Determine the (X, Y) coordinate at the center of the cell enclosing the given text.  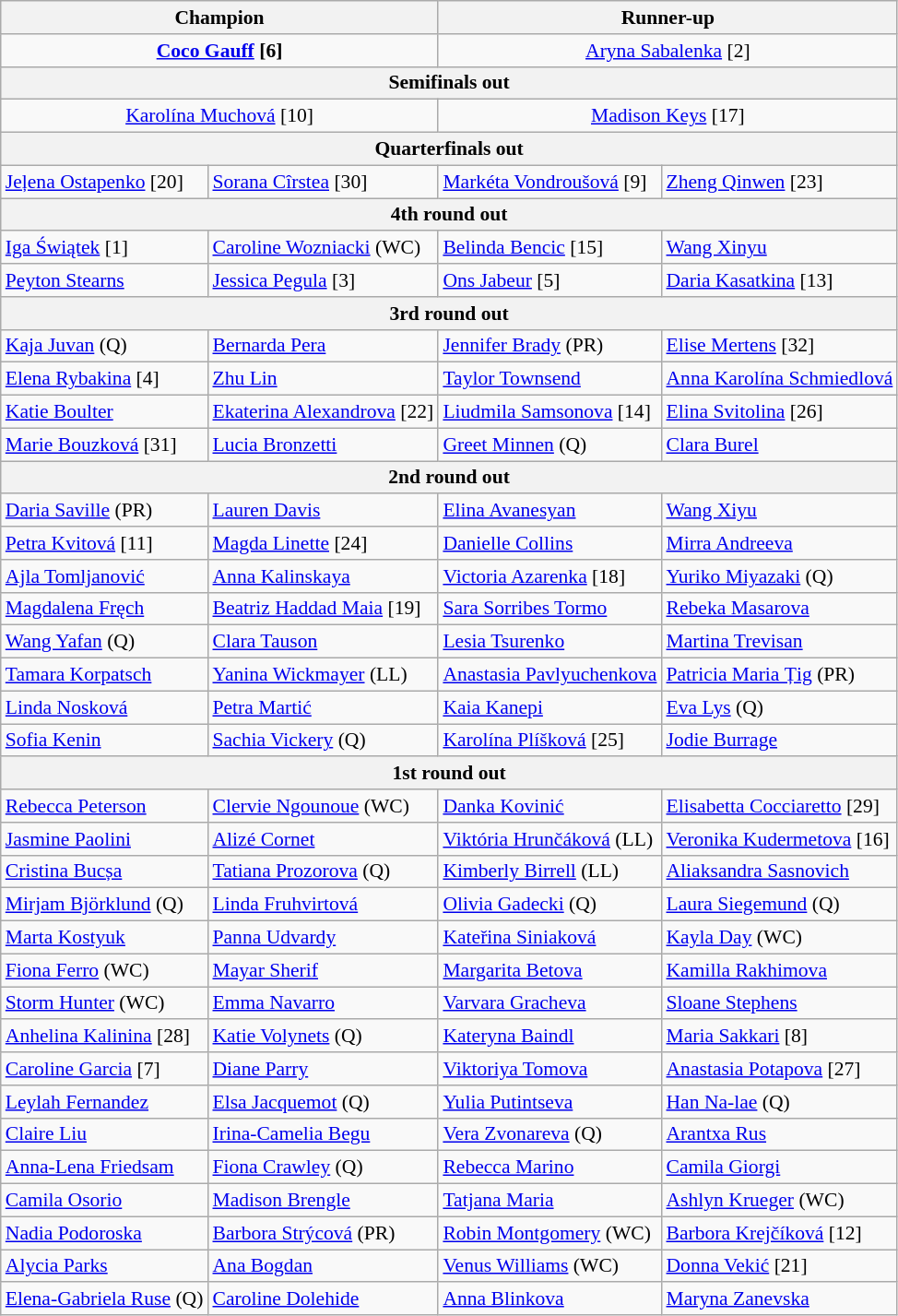
Aryna Sabalenka [2] (668, 51)
Wang Xinyu (779, 248)
Veronika Kudermetova [16] (779, 839)
Linda Fruhvirtová (323, 905)
Kaja Juvan (Q) (105, 346)
Danka Kovinić (549, 806)
Lesia Tsurenko (549, 642)
Alizé Cornet (323, 839)
Alycia Parks (105, 1266)
Barbora Strýcová (PR) (323, 1233)
Cristina Bucșa (105, 871)
Caroline Wozniacki (WC) (323, 248)
Ana Bogdan (323, 1266)
Zhu Lin (323, 379)
Liudmila Samsonova [14] (549, 412)
Rebecca Peterson (105, 806)
Petra Kvitová [11] (105, 543)
Marta Kostyuk (105, 938)
Semifinals out (450, 83)
Kamilla Rakhimova (779, 970)
Arantxa Rus (779, 1134)
Wang Yafan (Q) (105, 642)
Sachia Vickery (Q) (323, 741)
Yuriko Miyazaki (Q) (779, 576)
Olivia Gadecki (Q) (549, 905)
Taylor Townsend (549, 379)
Anna Blinkova (549, 1299)
Elena Rybakina [4] (105, 379)
Katie Boulter (105, 412)
Jennifer Brady (PR) (549, 346)
Donna Vekić [21] (779, 1266)
Tatjana Maria (549, 1201)
Kimberly Birrell (LL) (549, 871)
Anna Karolína Schmiedlová (779, 379)
Camila Giorgi (779, 1168)
Kaia Kanepi (549, 707)
Mirra Andreeva (779, 543)
Mayar Sherif (323, 970)
Victoria Azarenka [18] (549, 576)
Clara Tauson (323, 642)
Karolína Muchová [10] (219, 116)
Danielle Collins (549, 543)
Nadia Podoroska (105, 1233)
Sloane Stephens (779, 1003)
Clara Burel (779, 445)
4th round out (450, 215)
Martina Trevisan (779, 642)
Sara Sorribes Tormo (549, 609)
Magda Linette [24] (323, 543)
Petra Martić (323, 707)
Marie Bouzková [31] (105, 445)
Lucia Bronzetti (323, 445)
Jodie Burrage (779, 741)
Anna-Lena Friedsam (105, 1168)
Elina Svitolina [26] (779, 412)
Laura Siegemund (Q) (779, 905)
3rd round out (450, 314)
Wang Xiyu (779, 511)
Aliaksandra Sasnovich (779, 871)
Lauren Davis (323, 511)
Elena-Gabriela Ruse (Q) (105, 1299)
Eva Lys (Q) (779, 707)
Anastasia Pavlyuchenkova (549, 675)
Emma Navarro (323, 1003)
Caroline Garcia [7] (105, 1069)
2nd round out (450, 478)
Rebecca Marino (549, 1168)
Peyton Stearns (105, 280)
Rebeka Masarova (779, 609)
Madison Brengle (323, 1201)
Kateřina Siniaková (549, 938)
Sofia Kenin (105, 741)
Panna Udvardy (323, 938)
Barbora Krejčíková [12] (779, 1233)
Jessica Pegula [3] (323, 280)
Diane Parry (323, 1069)
Madison Keys [17] (668, 116)
Anastasia Potapova [27] (779, 1069)
Daria Kasatkina [13] (779, 280)
Yanina Wickmayer (LL) (323, 675)
1st round out (450, 774)
Karolína Plíšková [25] (549, 741)
Maryna Zanevska (779, 1299)
Magdalena Fręch (105, 609)
Yulia Putintseva (549, 1102)
Daria Saville (PR) (105, 511)
Viktoriya Tomova (549, 1069)
Zheng Qinwen [23] (779, 182)
Vera Zvonareva (Q) (549, 1134)
Linda Nosková (105, 707)
Ajla Tomljanović (105, 576)
Beatriz Haddad Maia [19] (323, 609)
Ons Jabeur [5] (549, 280)
Venus Williams (WC) (549, 1266)
Elisabetta Cocciaretto [29] (779, 806)
Claire Liu (105, 1134)
Irina-Camelia Begu (323, 1134)
Viktória Hrunčáková (LL) (549, 839)
Elise Mertens [32] (779, 346)
Jasmine Paolini (105, 839)
Fiona Crawley (Q) (323, 1168)
Katie Volynets (Q) (323, 1037)
Elina Avanesyan (549, 511)
Iga Świątek [1] (105, 248)
Quarterfinals out (450, 149)
Belinda Bencic [15] (549, 248)
Anna Kalinskaya (323, 576)
Elsa Jacquemot (Q) (323, 1102)
Jeļena Ostapenko [20] (105, 182)
Storm Hunter (WC) (105, 1003)
Han Na-lae (Q) (779, 1102)
Tamara Korpatsch (105, 675)
Anhelina Kalinina [28] (105, 1037)
Caroline Dolehide (323, 1299)
Bernarda Pera (323, 346)
Coco Gauff [6] (219, 51)
Tatiana Prozorova (Q) (323, 871)
Mirjam Björklund (Q) (105, 905)
Fiona Ferro (WC) (105, 970)
Patricia Maria Țig (PR) (779, 675)
Camila Osorio (105, 1201)
Kayla Day (WC) (779, 938)
Greet Minnen (Q) (549, 445)
Kateryna Baindl (549, 1037)
Champion (219, 18)
Clervie Ngounoue (WC) (323, 806)
Sorana Cîrstea [30] (323, 182)
Runner-up (668, 18)
Robin Montgomery (WC) (549, 1233)
Ashlyn Krueger (WC) (779, 1201)
Markéta Vondroušová [9] (549, 182)
Varvara Gracheva (549, 1003)
Margarita Betova (549, 970)
Maria Sakkari [8] (779, 1037)
Leylah Fernandez (105, 1102)
Ekaterina Alexandrova [22] (323, 412)
